Detect which cell encompasses the target text, then output its (x, y) center coordinate. 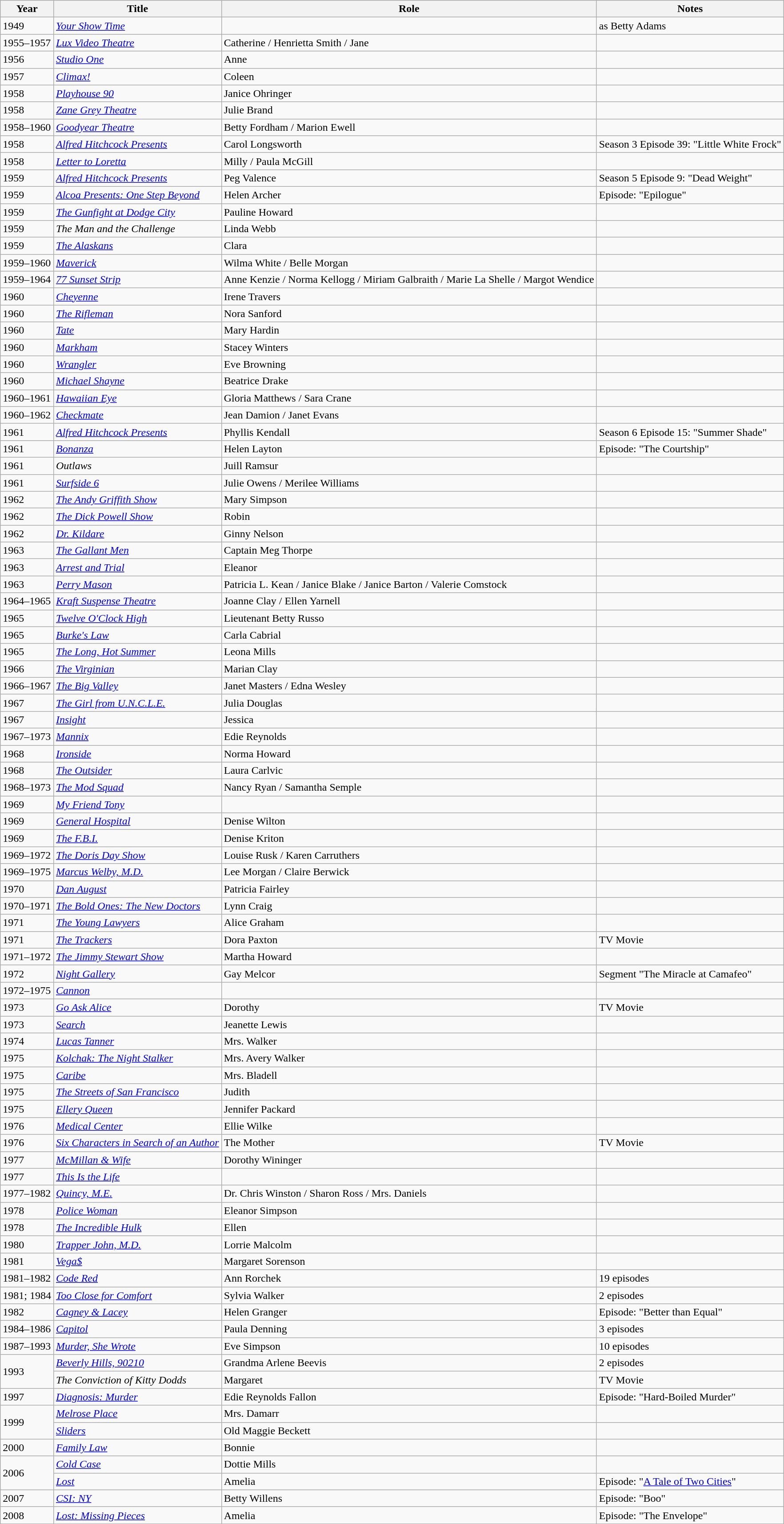
Lorrie Malcolm (409, 1244)
Juill Ramsur (409, 466)
Eleanor (409, 567)
Catherine / Henrietta Smith / Jane (409, 43)
1966–1967 (27, 686)
General Hospital (137, 821)
Dan August (137, 889)
Twelve O'Clock High (137, 618)
Michael Shayne (137, 381)
The Man and the Challenge (137, 229)
Episode: "A Tale of Two Cities" (690, 1481)
Burke's Law (137, 635)
1957 (27, 76)
1982 (27, 1312)
Episode: "Epilogue" (690, 195)
Alcoa Presents: One Step Beyond (137, 195)
Surfside 6 (137, 483)
Lucas Tanner (137, 1041)
Zane Grey Theatre (137, 110)
Role (409, 9)
The Rifleman (137, 314)
Episode: "Hard-Boiled Murder" (690, 1397)
Mrs. Walker (409, 1041)
The Conviction of Kitty Dodds (137, 1380)
1981; 1984 (27, 1295)
Margaret (409, 1380)
Joanne Clay / Ellen Yarnell (409, 601)
Nancy Ryan / Samantha Semple (409, 788)
The Outsider (137, 771)
Search (137, 1024)
Stacey Winters (409, 347)
1993 (27, 1371)
2000 (27, 1448)
Lieutenant Betty Russo (409, 618)
Season 6 Episode 15: "Summer Shade" (690, 432)
Police Woman (137, 1210)
The Mother (409, 1143)
Kraft Suspense Theatre (137, 601)
Kolchak: The Night Stalker (137, 1058)
1987–1993 (27, 1346)
Betty Fordham / Marion Ewell (409, 127)
Edie Reynolds (409, 736)
Peg Valence (409, 178)
Studio One (137, 60)
1969–1975 (27, 872)
The Alaskans (137, 246)
Cold Case (137, 1464)
3 episodes (690, 1329)
Jennifer Packard (409, 1109)
Paula Denning (409, 1329)
Captain Meg Thorpe (409, 551)
1981 (27, 1261)
1956 (27, 60)
Code Red (137, 1278)
2006 (27, 1473)
The Gunfight at Dodge City (137, 212)
Mrs. Bladell (409, 1075)
Bonnie (409, 1448)
Eve Browning (409, 364)
Lost (137, 1481)
Judith (409, 1092)
Marcus Welby, M.D. (137, 872)
Ellery Queen (137, 1109)
The Doris Day Show (137, 855)
Patricia L. Kean / Janice Blake / Janice Barton / Valerie Comstock (409, 584)
Jessica (409, 720)
Markham (137, 347)
Anne Kenzie / Norma Kellogg / Miriam Galbraith / Marie La Shelle / Margot Wendice (409, 280)
Irene Travers (409, 297)
Lynn Craig (409, 906)
Janice Ohringer (409, 93)
Mary Hardin (409, 330)
Janet Masters / Edna Wesley (409, 686)
1949 (27, 26)
Marian Clay (409, 669)
19 episodes (690, 1278)
1969–1972 (27, 855)
The Big Valley (137, 686)
Carla Cabrial (409, 635)
1971–1972 (27, 957)
Dottie Mills (409, 1464)
The Gallant Men (137, 551)
Bonanza (137, 449)
1999 (27, 1422)
Lost: Missing Pieces (137, 1515)
1955–1957 (27, 43)
Outlaws (137, 466)
Martha Howard (409, 957)
Dora Paxton (409, 940)
Too Close for Comfort (137, 1295)
1974 (27, 1041)
Beatrice Drake (409, 381)
Carol Longsworth (409, 144)
Season 3 Episode 39: "Little White Frock" (690, 144)
CSI: NY (137, 1498)
Letter to Loretta (137, 161)
Dorothy (409, 1007)
1970–1971 (27, 906)
Nora Sanford (409, 314)
Laura Carlvic (409, 771)
1960–1962 (27, 415)
Dr. Chris Winston / Sharon Ross / Mrs. Daniels (409, 1194)
The Mod Squad (137, 788)
Ann Rorchek (409, 1278)
Helen Archer (409, 195)
Hawaiian Eye (137, 398)
Melrose Place (137, 1414)
Julie Brand (409, 110)
Leona Mills (409, 652)
Linda Webb (409, 229)
1967–1973 (27, 736)
Jean Damion / Janet Evans (409, 415)
Cheyenne (137, 297)
Goodyear Theatre (137, 127)
1972 (27, 973)
Julie Owens / Merilee Williams (409, 483)
1958–1960 (27, 127)
Denise Kriton (409, 838)
Trapper John, M.D. (137, 1244)
Phyllis Kendall (409, 432)
Mrs. Damarr (409, 1414)
Denise Wilton (409, 821)
Arrest and Trial (137, 567)
Lee Morgan / Claire Berwick (409, 872)
Sliders (137, 1431)
McMillan & Wife (137, 1160)
Playhouse 90 (137, 93)
The Young Lawyers (137, 923)
Cagney & Lacey (137, 1312)
Sylvia Walker (409, 1295)
1972–1975 (27, 990)
Checkmate (137, 415)
Quincy, M.E. (137, 1194)
Climax! (137, 76)
Murder, She Wrote (137, 1346)
Six Characters in Search of an Author (137, 1143)
The Incredible Hulk (137, 1227)
10 episodes (690, 1346)
1970 (27, 889)
Coleen (409, 76)
Mary Simpson (409, 500)
This Is the Life (137, 1177)
Anne (409, 60)
1997 (27, 1397)
1968–1973 (27, 788)
Helen Granger (409, 1312)
Wrangler (137, 364)
The Long, Hot Summer (137, 652)
Year (27, 9)
Dr. Kildare (137, 534)
Alice Graham (409, 923)
Vega$ (137, 1261)
Episode: "Boo" (690, 1498)
Dorothy Wininger (409, 1160)
Insight (137, 720)
Edie Reynolds Fallon (409, 1397)
Episode: "The Envelope" (690, 1515)
Patricia Fairley (409, 889)
Perry Mason (137, 584)
Eleanor Simpson (409, 1210)
Norma Howard (409, 754)
Diagnosis: Murder (137, 1397)
Eve Simpson (409, 1346)
Julia Douglas (409, 703)
1964–1965 (27, 601)
Season 5 Episode 9: "Dead Weight" (690, 178)
Lux Video Theatre (137, 43)
Mannix (137, 736)
Ironside (137, 754)
Beverly Hills, 90210 (137, 1363)
1960–1961 (27, 398)
Title (137, 9)
Notes (690, 9)
Night Gallery (137, 973)
Episode: "The Courtship" (690, 449)
1984–1986 (27, 1329)
Louise Rusk / Karen Carruthers (409, 855)
Maverick (137, 263)
Caribe (137, 1075)
Go Ask Alice (137, 1007)
2008 (27, 1515)
1977–1982 (27, 1194)
Pauline Howard (409, 212)
Segment "The Miracle at Camafeo" (690, 973)
The Trackers (137, 940)
Betty Willens (409, 1498)
1959–1960 (27, 263)
2007 (27, 1498)
Ellen (409, 1227)
Grandma Arlene Beevis (409, 1363)
The Bold Ones: The New Doctors (137, 906)
Medical Center (137, 1126)
1966 (27, 669)
Margaret Sorenson (409, 1261)
1981–1982 (27, 1278)
The F.B.I. (137, 838)
My Friend Tony (137, 804)
The Streets of San Francisco (137, 1092)
77 Sunset Strip (137, 280)
as Betty Adams (690, 26)
Robin (409, 517)
Clara (409, 246)
1959–1964 (27, 280)
1980 (27, 1244)
Gloria Matthews / Sara Crane (409, 398)
Your Show Time (137, 26)
Tate (137, 330)
Episode: "Better than Equal" (690, 1312)
Helen Layton (409, 449)
Jeanette Lewis (409, 1024)
Family Law (137, 1448)
Capitol (137, 1329)
The Andy Griffith Show (137, 500)
Cannon (137, 990)
Gay Melcor (409, 973)
Old Maggie Beckett (409, 1431)
Mrs. Avery Walker (409, 1058)
The Dick Powell Show (137, 517)
Ginny Nelson (409, 534)
Wilma White / Belle Morgan (409, 263)
The Virginian (137, 669)
Ellie Wilke (409, 1126)
Milly / Paula McGill (409, 161)
The Jimmy Stewart Show (137, 957)
The Girl from U.N.C.L.E. (137, 703)
